Scan for the cell matching the given text and deliver its (X, Y) coordinate at center. 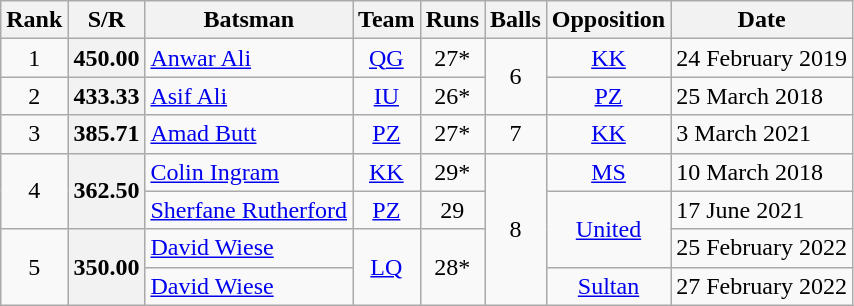
Sherfane Rutherford (249, 210)
Date (762, 20)
Amad Butt (249, 134)
Colin Ingram (249, 172)
2 (34, 96)
Opposition (608, 20)
LQ (387, 267)
27 February 2022 (762, 286)
Asif Ali (249, 96)
Team (387, 20)
350.00 (106, 267)
Runs (452, 20)
29* (452, 172)
17 June 2021 (762, 210)
10 March 2018 (762, 172)
4 (34, 191)
Balls (516, 20)
Sultan (608, 286)
433.33 (106, 96)
7 (516, 134)
25 February 2022 (762, 248)
24 February 2019 (762, 58)
QG (387, 58)
3 March 2021 (762, 134)
Batsman (249, 20)
IU (387, 96)
25 March 2018 (762, 96)
6 (516, 77)
450.00 (106, 58)
Anwar Ali (249, 58)
MS (608, 172)
5 (34, 267)
385.71 (106, 134)
Rank (34, 20)
3 (34, 134)
28* (452, 267)
S/R (106, 20)
26* (452, 96)
United (608, 229)
362.50 (106, 191)
1 (34, 58)
8 (516, 229)
29 (452, 210)
